Return (X, Y) of the center of cell containing provided text 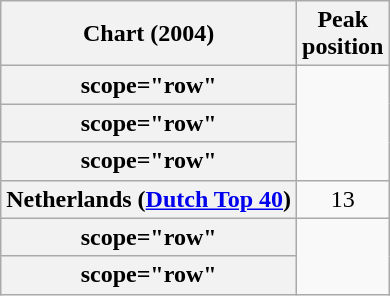
Peakposition (343, 34)
Netherlands (Dutch Top 40) (149, 199)
13 (343, 199)
Chart (2004) (149, 34)
